Determine the [x, y] coordinate at the center of the cell enclosing the given text.  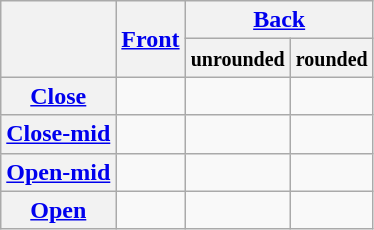
Open-mid [58, 172]
Front [150, 39]
unrounded [238, 58]
rounded [332, 58]
Close-mid [58, 134]
Back [279, 20]
Close [58, 96]
Open [58, 210]
